Detect which cell encompasses the target text, then output its (X, Y) center coordinate. 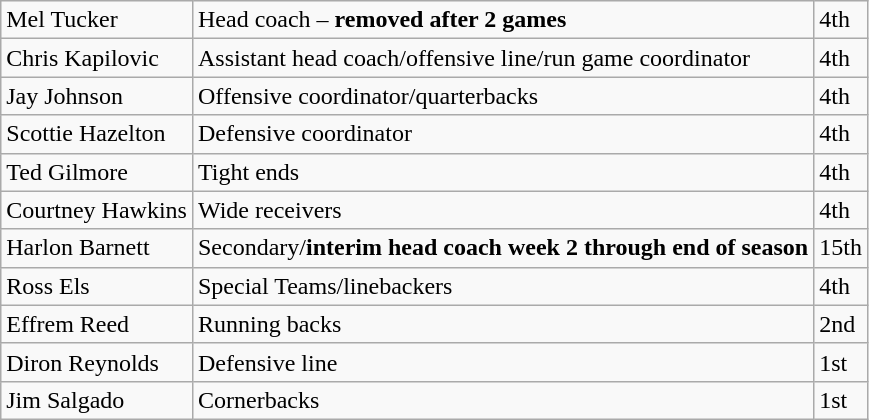
Offensive coordinator/quarterbacks (502, 96)
Special Teams/linebackers (502, 286)
Assistant head coach/offensive line/run game coordinator (502, 58)
Defensive line (502, 362)
15th (841, 248)
Wide receivers (502, 210)
Head coach – removed after 2 games (502, 20)
Ross Els (97, 286)
Mel Tucker (97, 20)
Cornerbacks (502, 400)
Harlon Barnett (97, 248)
2nd (841, 324)
Jim Salgado (97, 400)
Jay Johnson (97, 96)
Tight ends (502, 172)
Courtney Hawkins (97, 210)
Effrem Reed (97, 324)
Diron Reynolds (97, 362)
Secondary/interim head coach week 2 through end of season (502, 248)
Defensive coordinator (502, 134)
Ted Gilmore (97, 172)
Chris Kapilovic (97, 58)
Scottie Hazelton (97, 134)
Running backs (502, 324)
